Return [X, Y] of the center of cell containing provided text 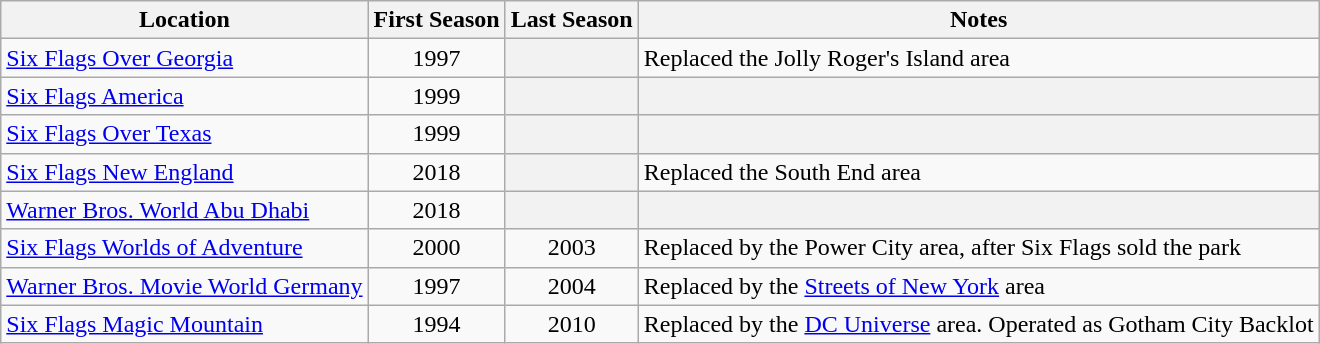
Replaced the South End area [978, 172]
Six Flags Worlds of Adventure [184, 248]
2010 [572, 324]
2000 [436, 248]
Replaced by the Power City area, after Six Flags sold the park [978, 248]
Replaced by the DC Universe area. Operated as Gotham City Backlot [978, 324]
Six Flags Magic Mountain [184, 324]
Six Flags Over Texas [184, 134]
1994 [436, 324]
2004 [572, 286]
Notes [978, 20]
Location [184, 20]
Warner Bros. Movie World Germany [184, 286]
First Season [436, 20]
Six Flags New England [184, 172]
Last Season [572, 20]
Replaced by the Streets of New York area [978, 286]
Six Flags America [184, 96]
Warner Bros. World Abu Dhabi [184, 210]
Replaced the Jolly Roger's Island area [978, 58]
2003 [572, 248]
Six Flags Over Georgia [184, 58]
